Pinpoint the cell where the given text exists, returning its (X, Y) midpoint coordinate. 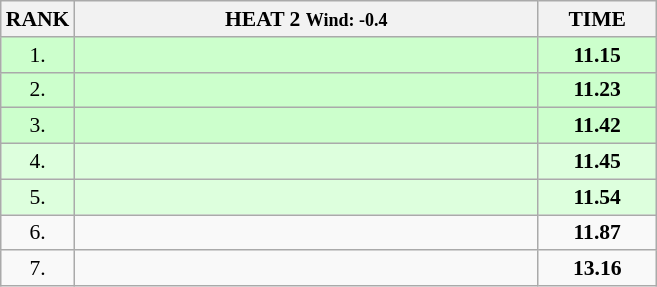
TIME (597, 19)
HEAT 2 Wind: -0.4 (306, 19)
1. (38, 55)
6. (38, 233)
5. (38, 197)
RANK (38, 19)
2. (38, 90)
11.87 (597, 233)
11.54 (597, 197)
11.45 (597, 162)
11.42 (597, 126)
7. (38, 269)
13.16 (597, 269)
3. (38, 126)
4. (38, 162)
11.15 (597, 55)
11.23 (597, 90)
